Identify which cell holds the provided text, then report its [X, Y] central coordinate. 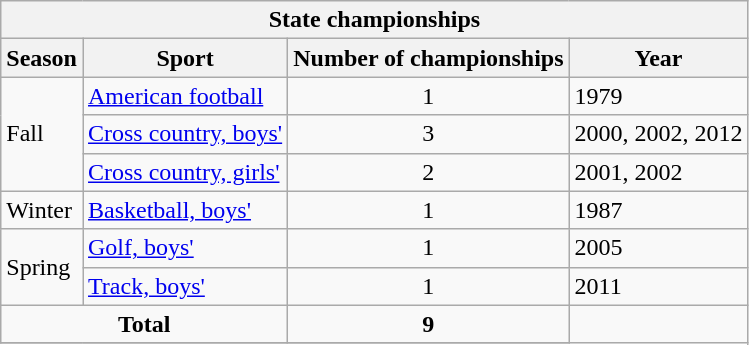
Year [658, 58]
2005 [658, 248]
Basketball, boys' [184, 210]
Winter [42, 210]
Sport [184, 58]
1987 [658, 210]
3 [428, 134]
American football [184, 96]
2000, 2002, 2012 [658, 134]
Golf, boys' [184, 248]
1979 [658, 96]
Cross country, boys' [184, 134]
2011 [658, 286]
Total [144, 324]
Spring [42, 267]
Fall [42, 134]
2001, 2002 [658, 172]
State championships [374, 20]
2 [428, 172]
Season [42, 58]
9 [428, 324]
Number of championships [428, 58]
Cross country, girls' [184, 172]
Track, boys' [184, 286]
